Determine the [x, y] coordinate at the center of the cell enclosing the given text.  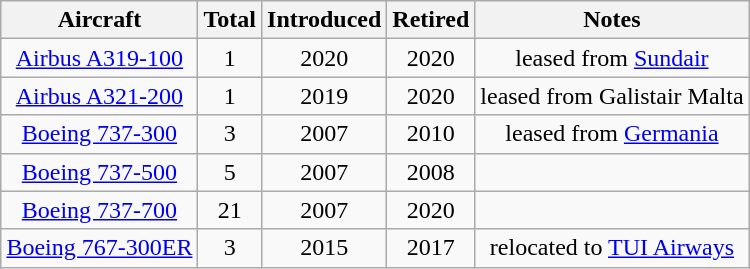
leased from Sundair [612, 58]
21 [230, 210]
Boeing 737-700 [100, 210]
Aircraft [100, 20]
5 [230, 172]
Airbus A319-100 [100, 58]
Notes [612, 20]
2019 [324, 96]
leased from Germania [612, 134]
2008 [431, 172]
Boeing 737-300 [100, 134]
relocated to TUI Airways [612, 248]
Introduced [324, 20]
2015 [324, 248]
Boeing 767-300ER [100, 248]
leased from Galistair Malta [612, 96]
Total [230, 20]
2017 [431, 248]
Retired [431, 20]
Boeing 737-500 [100, 172]
Airbus A321-200 [100, 96]
2010 [431, 134]
